Detect which cell encompasses the target text, then output its (x, y) center coordinate. 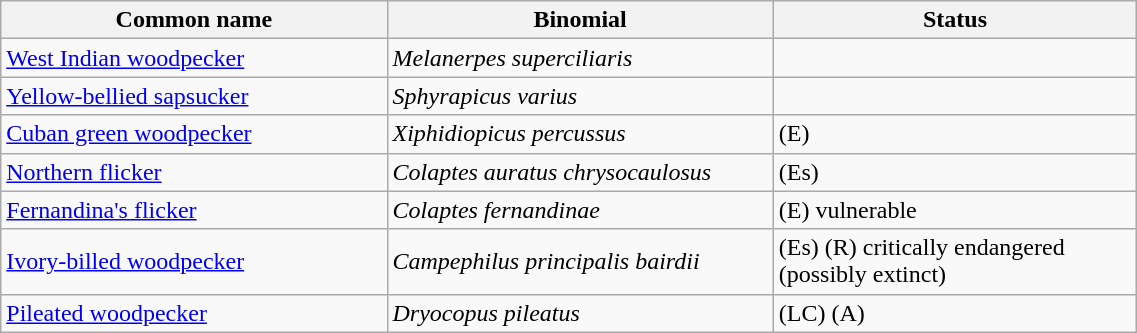
Yellow-bellied sapsucker (194, 96)
Dryocopus pileatus (580, 313)
Northern flicker (194, 172)
Cuban green woodpecker (194, 134)
(E) vulnerable (955, 210)
Sphyrapicus varius (580, 96)
Status (955, 20)
Common name (194, 20)
West Indian woodpecker (194, 58)
(E) (955, 134)
Colaptes fernandinae (580, 210)
Binomial (580, 20)
(Es) (955, 172)
Ivory-billed woodpecker (194, 262)
Colaptes auratus chrysocaulosus (580, 172)
Fernandina's flicker (194, 210)
Xiphidiopicus percussus (580, 134)
(LC) (A) (955, 313)
Campephilus principalis bairdii (580, 262)
Pileated woodpecker (194, 313)
(Es) (R) critically endangered (possibly extinct) (955, 262)
Melanerpes superciliaris (580, 58)
